Find where the given text appears and provide that cell's center as [X, Y] coordinate. 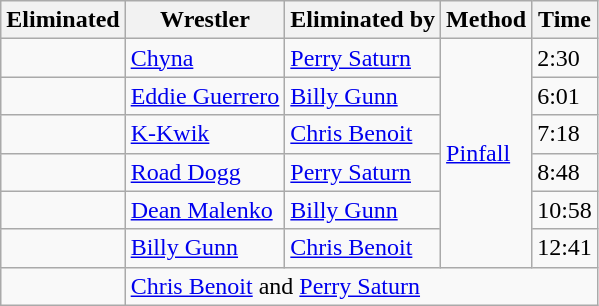
Road Dogg [205, 172]
Method [486, 20]
Eliminated [63, 20]
Eddie Guerrero [205, 96]
Chris Benoit and Perry Saturn [361, 286]
7:18 [565, 134]
10:58 [565, 210]
6:01 [565, 96]
2:30 [565, 58]
12:41 [565, 248]
Pinfall [486, 153]
Chyna [205, 58]
8:48 [565, 172]
Time [565, 20]
Wrestler [205, 20]
Dean Malenko [205, 210]
Eliminated by [363, 20]
K-Kwik [205, 134]
